Find where the given text appears and provide that cell's center as (X, Y) coordinate. 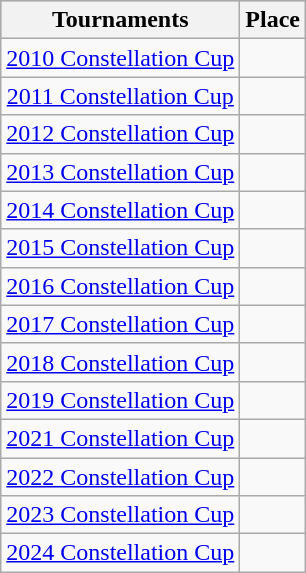
Place (273, 20)
2016 Constellation Cup (120, 286)
2019 Constellation Cup (120, 400)
2023 Constellation Cup (120, 515)
2011 Constellation Cup (120, 96)
2015 Constellation Cup (120, 248)
2012 Constellation Cup (120, 134)
2021 Constellation Cup (120, 438)
2010 Constellation Cup (120, 58)
2018 Constellation Cup (120, 362)
Tournaments (120, 20)
2017 Constellation Cup (120, 324)
2013 Constellation Cup (120, 172)
2014 Constellation Cup (120, 210)
2022 Constellation Cup (120, 477)
2024 Constellation Cup (120, 553)
